Pinpoint the cell where the given text exists, returning its [X, Y] midpoint coordinate. 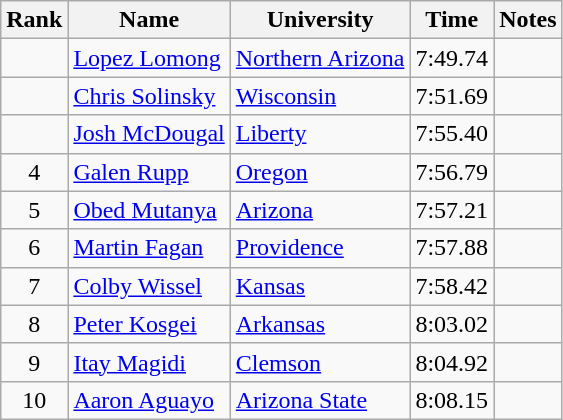
Martin Fagan [149, 248]
Lopez Lomong [149, 58]
7:58.42 [452, 286]
Chris Solinsky [149, 96]
Obed Mutanya [149, 210]
7:51.69 [452, 96]
Josh McDougal [149, 134]
Arkansas [320, 324]
Itay Magidi [149, 362]
Aaron Aguayo [149, 400]
Liberty [320, 134]
Name [149, 20]
4 [34, 172]
Northern Arizona [320, 58]
Wisconsin [320, 96]
Time [452, 20]
7:57.88 [452, 248]
7 [34, 286]
8 [34, 324]
Galen Rupp [149, 172]
Colby Wissel [149, 286]
Arizona State [320, 400]
8:04.92 [452, 362]
Providence [320, 248]
Clemson [320, 362]
Kansas [320, 286]
7:57.21 [452, 210]
Arizona [320, 210]
University [320, 20]
6 [34, 248]
5 [34, 210]
Oregon [320, 172]
Peter Kosgei [149, 324]
7:56.79 [452, 172]
8:08.15 [452, 400]
Rank [34, 20]
9 [34, 362]
7:49.74 [452, 58]
8:03.02 [452, 324]
Notes [528, 20]
7:55.40 [452, 134]
10 [34, 400]
